Capture the cell that displays the provided text and extract its [X, Y] central coordinate. 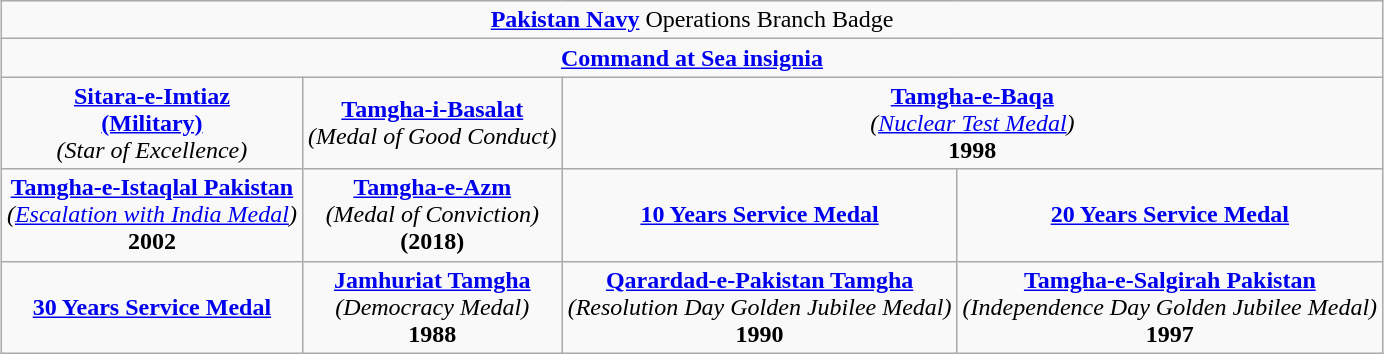
Tamgha-e-Istaqlal Pakistan(Escalation with India Medal)2002 [152, 215]
Sitara-e-Imtiaz(Military)(Star of Excellence) [152, 123]
10 Years Service Medal [760, 215]
Jamhuriat Tamgha(Democracy Medal)1988 [432, 307]
Tamgha-e-Azm(Medal of Conviction)(2018) [432, 215]
20 Years Service Medal [1170, 215]
30 Years Service Medal [152, 307]
Tamgha-e-Baqa(Nuclear Test Medal)1998 [972, 123]
Tamgha-i-Basalat(Medal of Good Conduct) [432, 123]
Qarardad-e-Pakistan Tamgha(Resolution Day Golden Jubilee Medal)1990 [760, 307]
Pakistan Navy Operations Branch Badge [692, 20]
Tamgha-e-Salgirah Pakistan(Independence Day Golden Jubilee Medal)1997 [1170, 307]
Command at Sea insignia [692, 58]
